Return [x, y] of the center of cell containing provided text 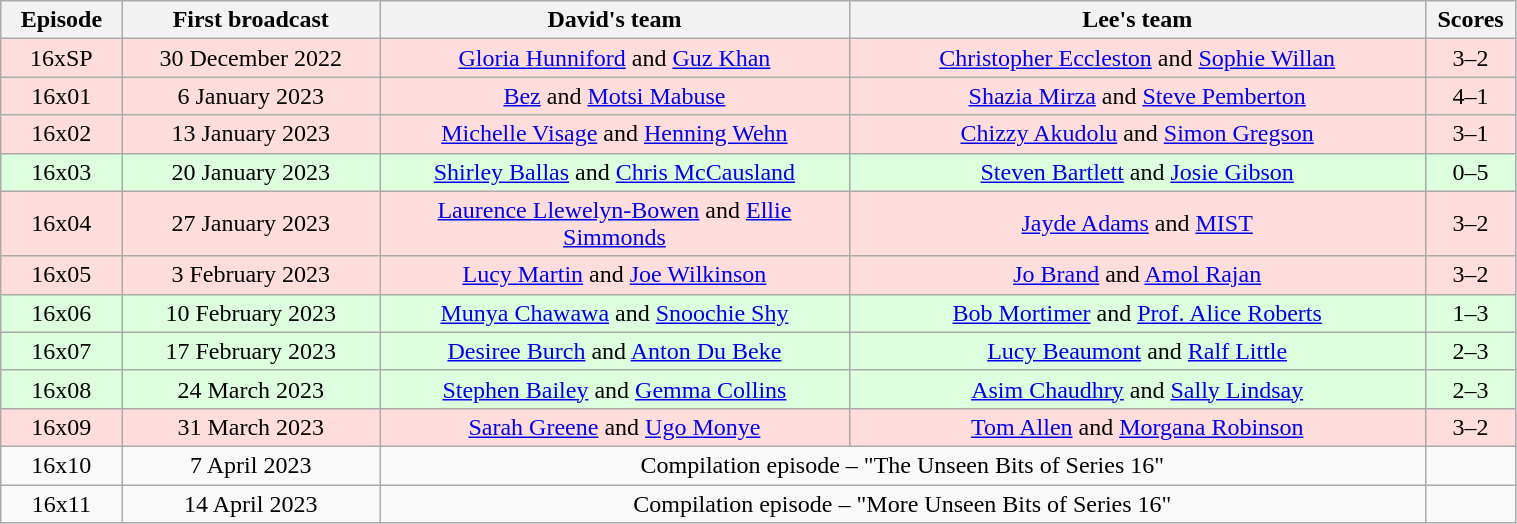
16x11 [62, 503]
16x04 [62, 224]
Jayde Adams and MIST [1137, 224]
16x08 [62, 389]
6 January 2023 [251, 96]
4–1 [1470, 96]
Shirley Ballas and Chris McCausland [615, 172]
16x01 [62, 96]
Michelle Visage and Henning Wehn [615, 134]
16x06 [62, 313]
0–5 [1470, 172]
Scores [1470, 20]
Lucy Beaumont and Ralf Little [1137, 351]
Lee's team [1137, 20]
Munya Chawawa and Snoochie Shy [615, 313]
Compilation episode – "The Unseen Bits of Series 16" [903, 465]
16xSP [62, 58]
Stephen Bailey and Gemma Collins [615, 389]
Steven Bartlett and Josie Gibson [1137, 172]
Jo Brand and Amol Rajan [1137, 275]
30 December 2022 [251, 58]
3 February 2023 [251, 275]
16x10 [62, 465]
Shazia Mirza and Steve Pemberton [1137, 96]
24 March 2023 [251, 389]
20 January 2023 [251, 172]
Sarah Greene and Ugo Monye [615, 427]
1–3 [1470, 313]
Gloria Hunniford and Guz Khan [615, 58]
16x03 [62, 172]
Bez and Motsi Mabuse [615, 96]
27 January 2023 [251, 224]
Episode [62, 20]
10 February 2023 [251, 313]
David's team [615, 20]
13 January 2023 [251, 134]
16x09 [62, 427]
7 April 2023 [251, 465]
16x05 [62, 275]
Bob Mortimer and Prof. Alice Roberts [1137, 313]
Laurence Llewelyn-Bowen and Ellie Simmonds [615, 224]
Compilation episode – "More Unseen Bits of Series 16" [903, 503]
14 April 2023 [251, 503]
Desiree Burch and Anton Du Beke [615, 351]
Christopher Eccleston and Sophie Willan [1137, 58]
Asim Chaudhry and Sally Lindsay [1137, 389]
16x07 [62, 351]
Chizzy Akudolu and Simon Gregson [1137, 134]
3–1 [1470, 134]
17 February 2023 [251, 351]
16x02 [62, 134]
First broadcast [251, 20]
31 March 2023 [251, 427]
Lucy Martin and Joe Wilkinson [615, 275]
Tom Allen and Morgana Robinson [1137, 427]
